Provide the (X, Y) coordinate of the cell's center where the given text is located.  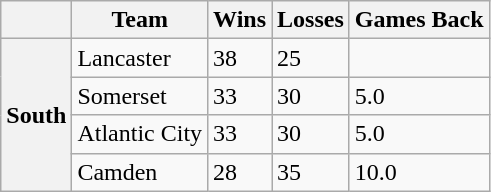
28 (240, 172)
Lancaster (140, 58)
Camden (140, 172)
Team (140, 20)
Games Back (419, 20)
South (36, 115)
Atlantic City (140, 134)
35 (311, 172)
25 (311, 58)
Losses (311, 20)
Wins (240, 20)
38 (240, 58)
Somerset (140, 96)
10.0 (419, 172)
